Return (x, y) of the center of cell containing provided text 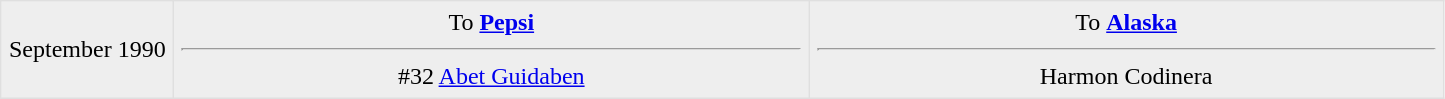
September 1990 (88, 50)
To Pepsi#32 Abet Guidaben (492, 50)
To AlaskaHarmon Codinera (1126, 50)
